Output the (X, Y) coordinate of the center of the cell containing the given text.  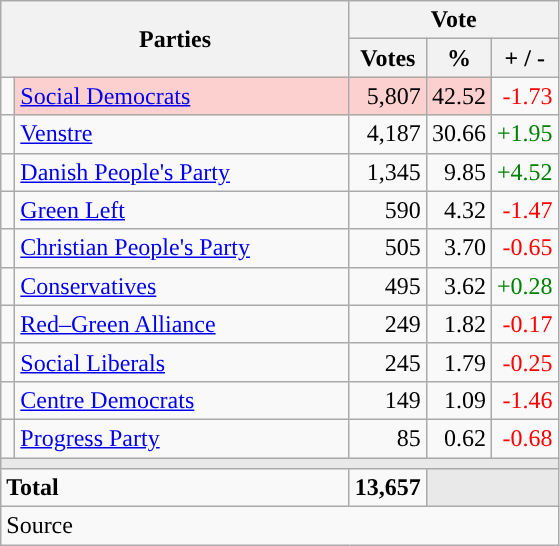
505 (388, 248)
% (458, 58)
590 (388, 210)
Centre Democrats (182, 400)
+ / - (524, 58)
Total (176, 488)
0.62 (458, 438)
-0.25 (524, 362)
Green Left (182, 210)
-0.65 (524, 248)
30.66 (458, 134)
+4.52 (524, 172)
3.70 (458, 248)
Christian People's Party (182, 248)
-0.68 (524, 438)
4.32 (458, 210)
13,657 (388, 488)
85 (388, 438)
1.79 (458, 362)
245 (388, 362)
495 (388, 286)
4,187 (388, 134)
-1.46 (524, 400)
5,807 (388, 96)
1,345 (388, 172)
Social Liberals (182, 362)
+0.28 (524, 286)
-0.17 (524, 324)
Progress Party (182, 438)
1.09 (458, 400)
Social Democrats (182, 96)
149 (388, 400)
1.82 (458, 324)
Source (280, 526)
Conservatives (182, 286)
-1.47 (524, 210)
Votes (388, 58)
Red–Green Alliance (182, 324)
Vote (454, 20)
Venstre (182, 134)
249 (388, 324)
9.85 (458, 172)
-1.73 (524, 96)
3.62 (458, 286)
42.52 (458, 96)
+1.95 (524, 134)
Parties (176, 39)
Danish People's Party (182, 172)
